Determine the (x, y) coordinate at the center of the cell enclosing the given text.  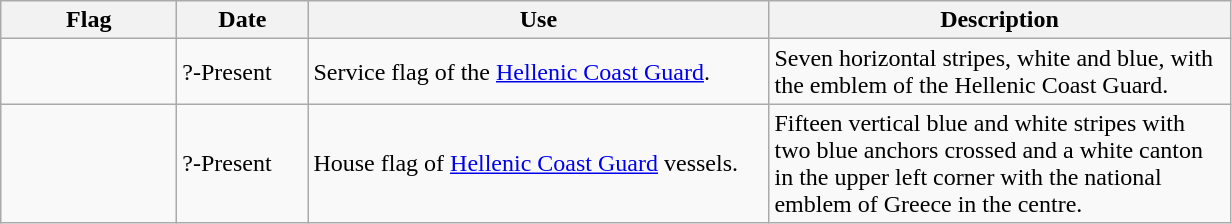
House flag of Hellenic Coast Guard vessels. (538, 164)
Date (242, 20)
Seven horizontal stripes, white and blue, with the emblem of the Hellenic Coast Guard. (1000, 72)
Use (538, 20)
Service flag of the Hellenic Coast Guard. (538, 72)
Flag (89, 20)
Description (1000, 20)
